Capture the cell that displays the provided text and extract its [X, Y] central coordinate. 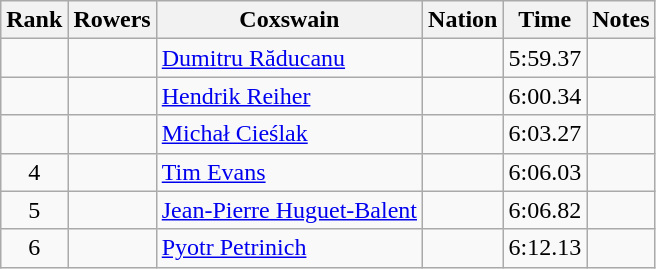
6:06.82 [545, 210]
Rowers [112, 20]
4 [34, 172]
Tim Evans [289, 172]
Time [545, 20]
Nation [463, 20]
Coxswain [289, 20]
Michał Cieślak [289, 134]
Notes [621, 20]
6:12.13 [545, 248]
6:00.34 [545, 96]
Rank [34, 20]
Dumitru Răducanu [289, 58]
6:06.03 [545, 172]
5 [34, 210]
5:59.37 [545, 58]
6 [34, 248]
6:03.27 [545, 134]
Jean-Pierre Huguet-Balent [289, 210]
Hendrik Reiher [289, 96]
Pyotr Petrinich [289, 248]
